Return [x, y] of the center of cell containing provided text 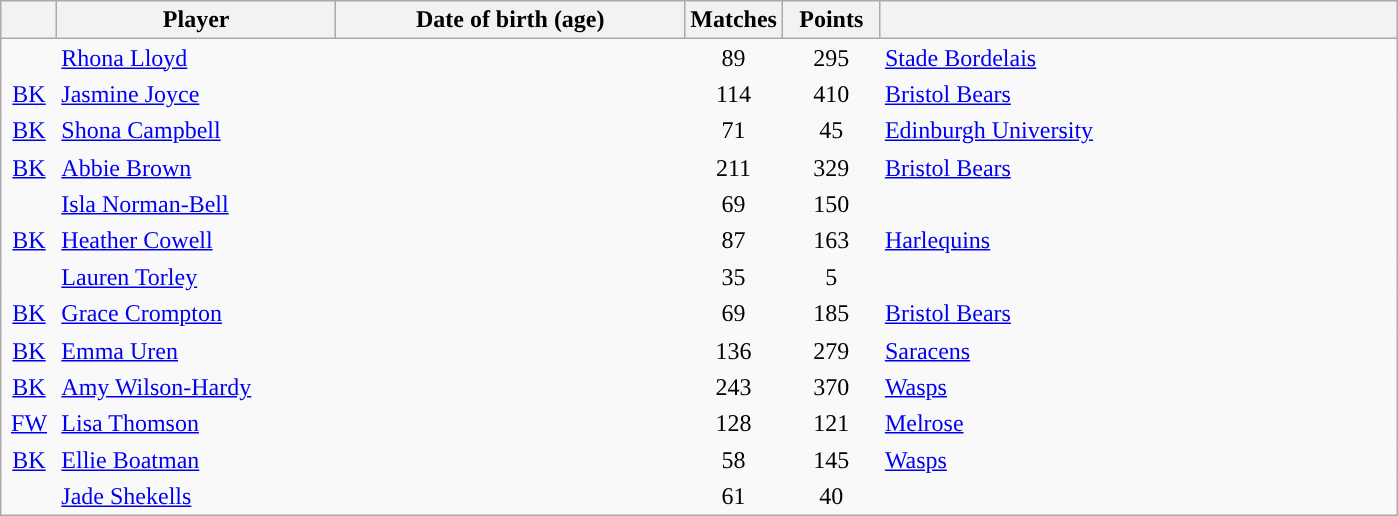
145 [831, 460]
Points [831, 20]
Harlequins [1138, 240]
121 [831, 424]
Emma Uren [196, 350]
Grace Crompton [196, 314]
Jasmine Joyce [196, 94]
35 [734, 278]
Melrose [1138, 424]
45 [831, 132]
Heather Cowell [196, 240]
Matches [734, 20]
Lisa Thomson [196, 424]
71 [734, 132]
FW [29, 424]
243 [734, 388]
61 [734, 496]
150 [831, 204]
Player [196, 20]
370 [831, 388]
5 [831, 278]
Lauren Torley [196, 278]
211 [734, 168]
89 [734, 58]
Abbie Brown [196, 168]
Saracens [1138, 350]
136 [734, 350]
163 [831, 240]
Shona Campbell [196, 132]
329 [831, 168]
128 [734, 424]
Edinburgh University [1138, 132]
Rhona Lloyd [196, 58]
Ellie Boatman [196, 460]
Amy Wilson-Hardy [196, 388]
279 [831, 350]
58 [734, 460]
Date of birth (age) [510, 20]
410 [831, 94]
295 [831, 58]
40 [831, 496]
114 [734, 94]
Jade Shekells [196, 496]
Isla Norman-Bell [196, 204]
Stade Bordelais [1138, 58]
185 [831, 314]
87 [734, 240]
